Identify which cell holds the provided text, then report its (X, Y) central coordinate. 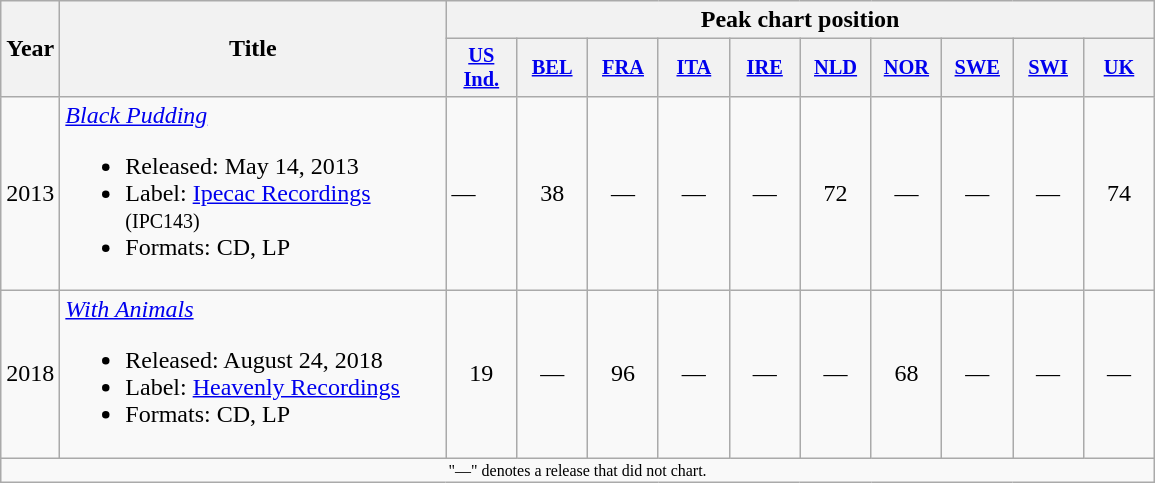
SWI (1048, 68)
ITA (694, 68)
NLD (836, 68)
Black PuddingReleased: May 14, 2013Label: Ipecac Recordings (IPC143)Formats: CD, LP (253, 193)
FRA (624, 68)
SWE (978, 68)
"—" denotes a release that did not chart. (578, 470)
74 (1120, 193)
BEL (552, 68)
NOR (906, 68)
2013 (30, 193)
19 (482, 374)
68 (906, 374)
Peak chart position (800, 20)
Title (253, 49)
2018 (30, 374)
38 (552, 193)
IRE (764, 68)
UK (1120, 68)
96 (624, 374)
Year (30, 49)
72 (836, 193)
With AnimalsReleased: August 24, 2018Label: Heavenly RecordingsFormats: CD, LP (253, 374)
US Ind. (482, 68)
